Detect which cell encompasses the target text, then output its (X, Y) center coordinate. 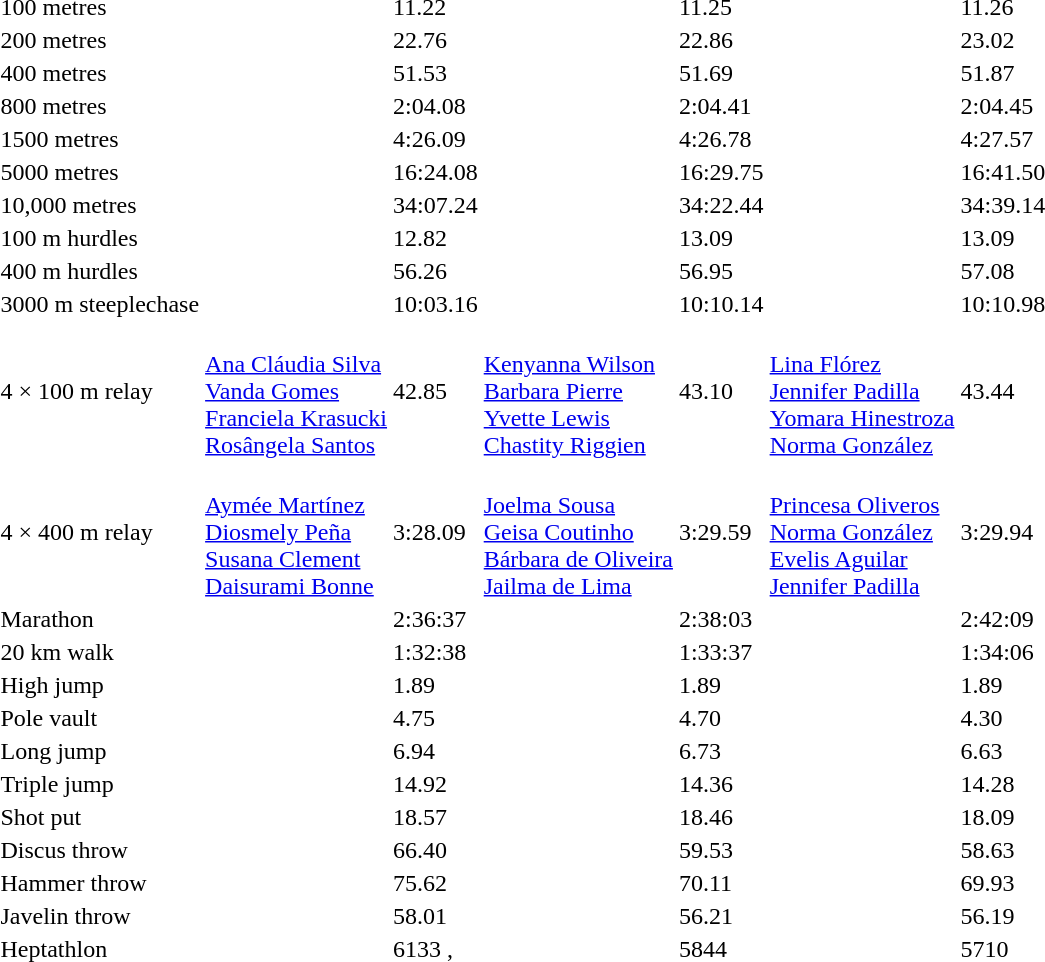
51.69 (721, 73)
6.94 (436, 751)
3:28.09 (436, 532)
22.86 (721, 40)
14.36 (721, 784)
2:04.41 (721, 106)
Joelma SousaGeisa CoutinhoBárbara de OliveiraJailma de Lima (578, 532)
70.11 (721, 883)
56.21 (721, 916)
Aymée MartínezDiosmely PeñaSusana ClementDaisurami Bonne (296, 532)
Princesa OliverosNorma GonzálezEvelis AguilarJennifer Padilla (862, 532)
14.92 (436, 784)
10:03.16 (436, 304)
4:26.09 (436, 139)
56.26 (436, 271)
4:26.78 (721, 139)
51.53 (436, 73)
22.76 (436, 40)
58.01 (436, 916)
2:04.08 (436, 106)
12.82 (436, 238)
59.53 (721, 850)
1:33:37 (721, 652)
16:29.75 (721, 172)
66.40 (436, 850)
Ana Cláudia SilvaVanda GomesFranciela KrasuckiRosângela Santos (296, 391)
1:32:38 (436, 652)
2:36:37 (436, 619)
10:10.14 (721, 304)
13.09 (721, 238)
2:38:03 (721, 619)
42.85 (436, 391)
3:29.59 (721, 532)
18.46 (721, 817)
16:24.08 (436, 172)
6.73 (721, 751)
75.62 (436, 883)
18.57 (436, 817)
34:22.44 (721, 205)
34:07.24 (436, 205)
43.10 (721, 391)
4.70 (721, 718)
56.95 (721, 271)
Kenyanna WilsonBarbara PierreYvette LewisChastity Riggien (578, 391)
4.75 (436, 718)
Lina FlórezJennifer PadillaYomara HinestrozaNorma González (862, 391)
